Scan for the cell matching the given text and deliver its [x, y] coordinate at center. 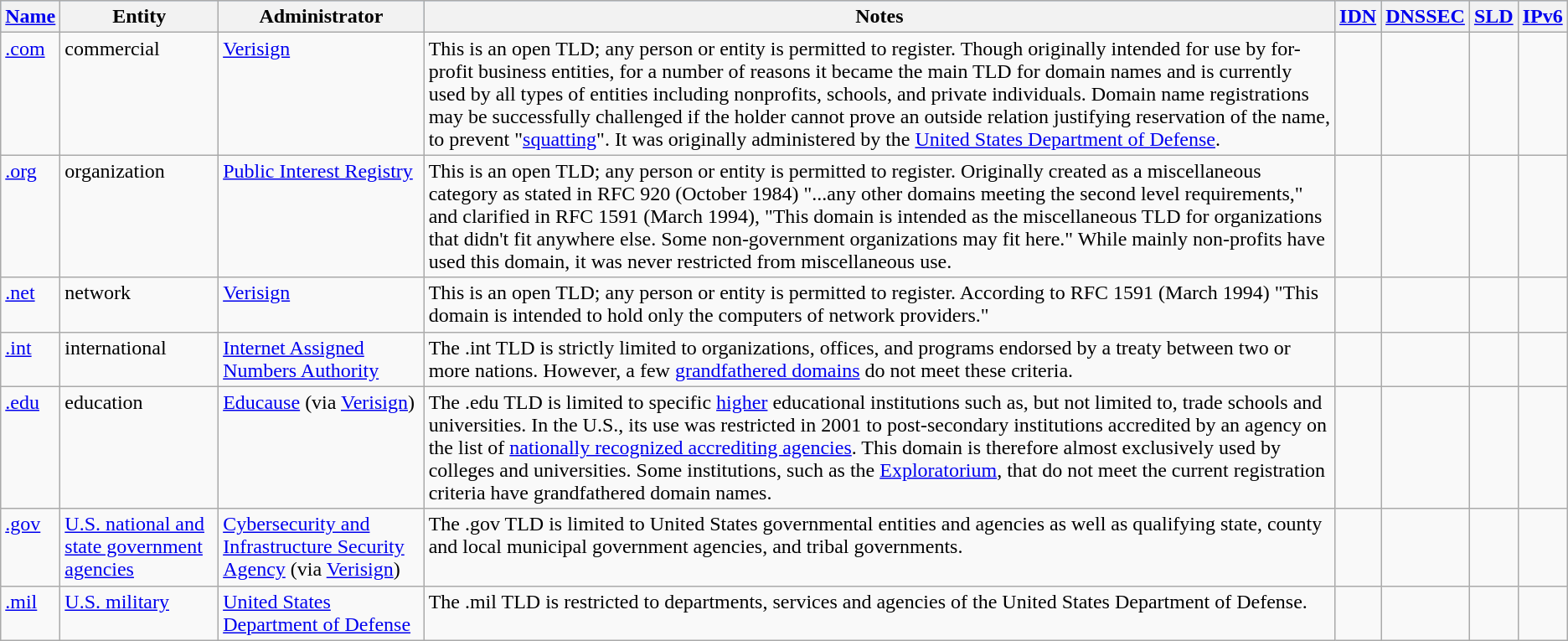
commercial [139, 94]
SLD [1493, 17]
organization [139, 216]
DNSSEC [1426, 17]
.net [30, 305]
network [139, 305]
.int [30, 359]
education [139, 447]
.com [30, 94]
Public Interest Registry [322, 216]
The .mil TLD is restricted to departments, services and agencies of the United States Department of Defense. [879, 613]
.mil [30, 613]
IDN [1359, 17]
.edu [30, 447]
international [139, 359]
Notes [879, 17]
Internet Assigned Numbers Authority [322, 359]
Educause (via Verisign) [322, 447]
.gov [30, 547]
Name [30, 17]
Administrator [322, 17]
U.S. national and state government agencies [139, 547]
Entity [139, 17]
U.S. military [139, 613]
United States Department of Defense [322, 613]
IPv6 [1543, 17]
Cybersecurity and Infrastructure Security Agency (via Verisign) [322, 547]
.org [30, 216]
